Capture the cell that displays the provided text and extract its (X, Y) central coordinate. 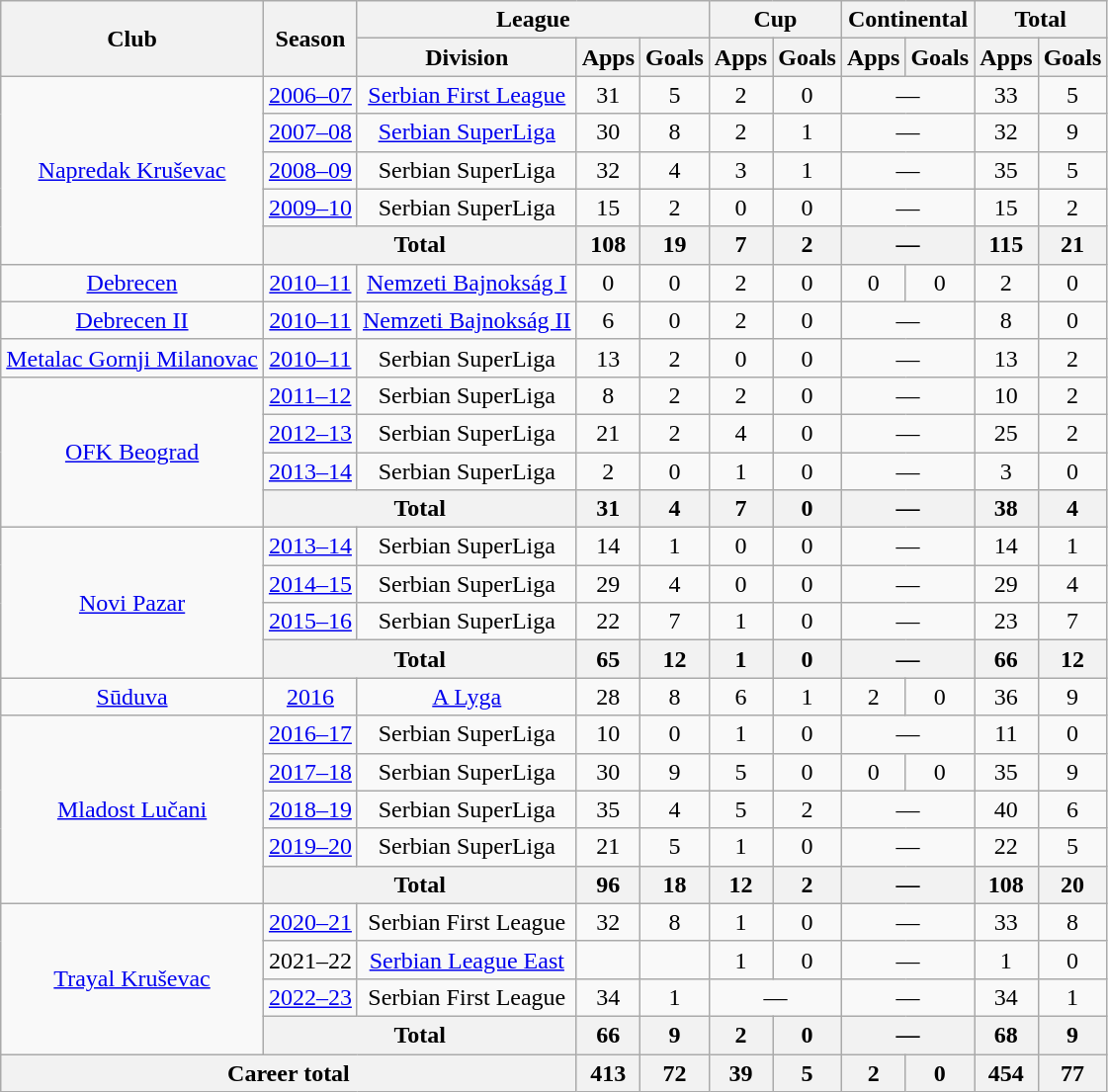
Continental (907, 20)
23 (1006, 622)
38 (1006, 509)
413 (608, 1072)
2012–13 (310, 433)
Debrecen II (132, 320)
115 (1006, 245)
2018–19 (310, 809)
68 (1006, 1035)
Nemzeti Bajnokság I (467, 283)
28 (608, 697)
36 (1006, 697)
2019–20 (310, 847)
Career total (289, 1072)
2015–16 (310, 622)
Napredak Kruševac (132, 170)
A Lyga (467, 697)
Novi Pazar (132, 603)
Cup (775, 20)
Sūduva (132, 697)
40 (1006, 809)
18 (675, 884)
2017–18 (310, 772)
77 (1072, 1072)
OFK Beograd (132, 452)
Trayal Kruševac (132, 978)
20 (1072, 884)
19 (675, 245)
2022–23 (310, 997)
Club (132, 39)
Debrecen (132, 283)
2011–12 (310, 395)
Serbian League East (467, 960)
96 (608, 884)
2016 (310, 697)
2009–10 (310, 208)
Season (310, 39)
2007–08 (310, 132)
25 (1006, 433)
11 (1006, 734)
Mladost Lučani (132, 809)
2020–21 (310, 922)
Division (467, 57)
2014–15 (310, 584)
League (533, 20)
39 (740, 1072)
2021–22 (310, 960)
2008–09 (310, 170)
2016–17 (310, 734)
454 (1006, 1072)
2006–07 (310, 95)
Nemzeti Bajnokság II (467, 320)
72 (675, 1072)
Metalac Gornji Milanovac (132, 358)
65 (608, 659)
